Determine the (X, Y) coordinate at the center of the cell enclosing the given text.  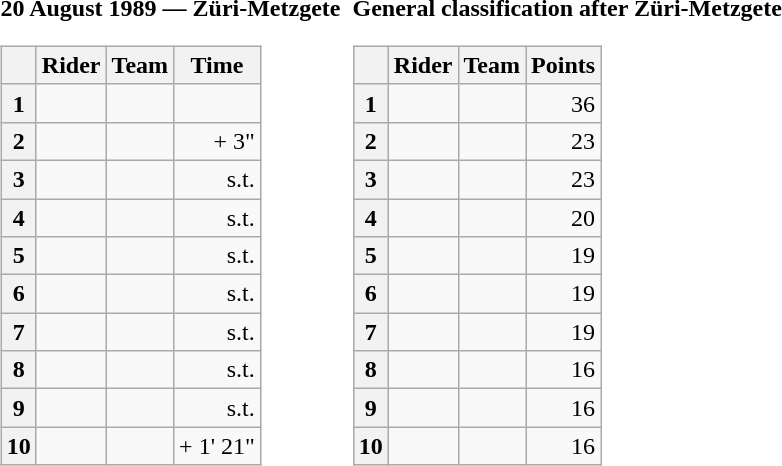
+ 1' 21" (218, 446)
Time (218, 65)
Points (564, 65)
20 (564, 217)
36 (564, 103)
+ 3" (218, 141)
